Identify which cell holds the provided text, then report its [x, y] central coordinate. 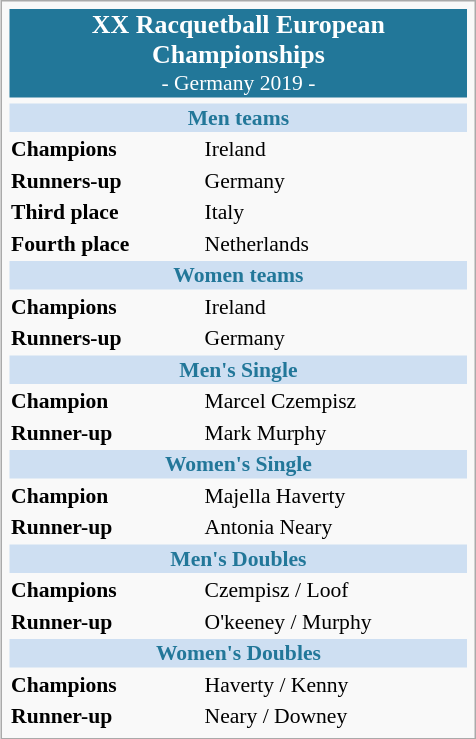
Men's Doubles [239, 558]
Women's Doubles [239, 653]
Haverty / Kenny [335, 684]
Women teams [239, 275]
Majella Haverty [335, 495]
Marcel Czempisz [335, 401]
Netherlands [335, 243]
Women's Single [239, 464]
Italy [335, 212]
Neary / Downey [335, 716]
Czempisz / Loof [335, 590]
XX Racquetball European Championships- Germany 2019 - [239, 53]
Fourth place [105, 243]
Men teams [239, 117]
Third place [105, 212]
O'keeney / Murphy [335, 621]
Mark Murphy [335, 432]
Antonia Neary [335, 527]
Men's Single [239, 369]
